Capture the cell that displays the provided text and extract its [X, Y] central coordinate. 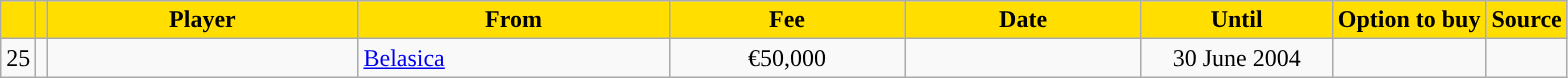
From [514, 20]
Player [202, 20]
25 [18, 58]
Fee [787, 20]
Belasica [514, 58]
Option to buy [1409, 20]
Source [1526, 20]
Until [1236, 20]
€50,000 [787, 58]
30 June 2004 [1236, 58]
Date [1023, 20]
